Pinpoint the cell where the given text exists, returning its (x, y) midpoint coordinate. 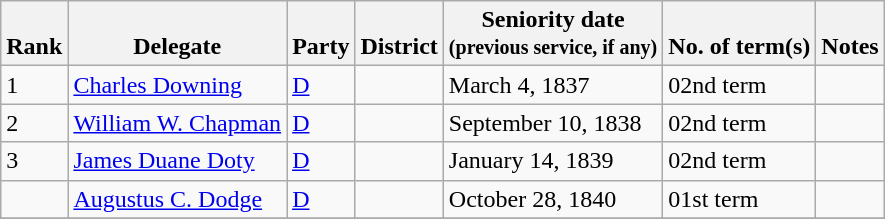
William W. Chapman (178, 123)
January 14, 1839 (552, 161)
01st term (740, 199)
3 (34, 161)
2 (34, 123)
No. of term(s) (740, 34)
September 10, 1838 (552, 123)
Party (321, 34)
Seniority date(previous service, if any) (552, 34)
Notes (850, 34)
Augustus C. Dodge (178, 199)
Delegate (178, 34)
Charles Downing (178, 85)
District (399, 34)
James Duane Doty (178, 161)
1 (34, 85)
March 4, 1837 (552, 85)
October 28, 1840 (552, 199)
Rank (34, 34)
